Pinpoint the cell where the given text exists, returning its [X, Y] midpoint coordinate. 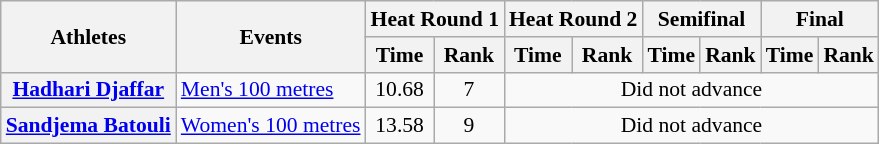
7 [469, 90]
Events [271, 36]
Heat Round 1 [435, 19]
Women's 100 metres [271, 126]
13.58 [400, 126]
10.68 [400, 90]
Semifinal [701, 19]
Final [820, 19]
Hadhari Djaffar [88, 90]
Sandjema Batouli [88, 126]
9 [469, 126]
Men's 100 metres [271, 90]
Athletes [88, 36]
Heat Round 2 [573, 19]
